Capture the cell that displays the provided text and extract its (x, y) central coordinate. 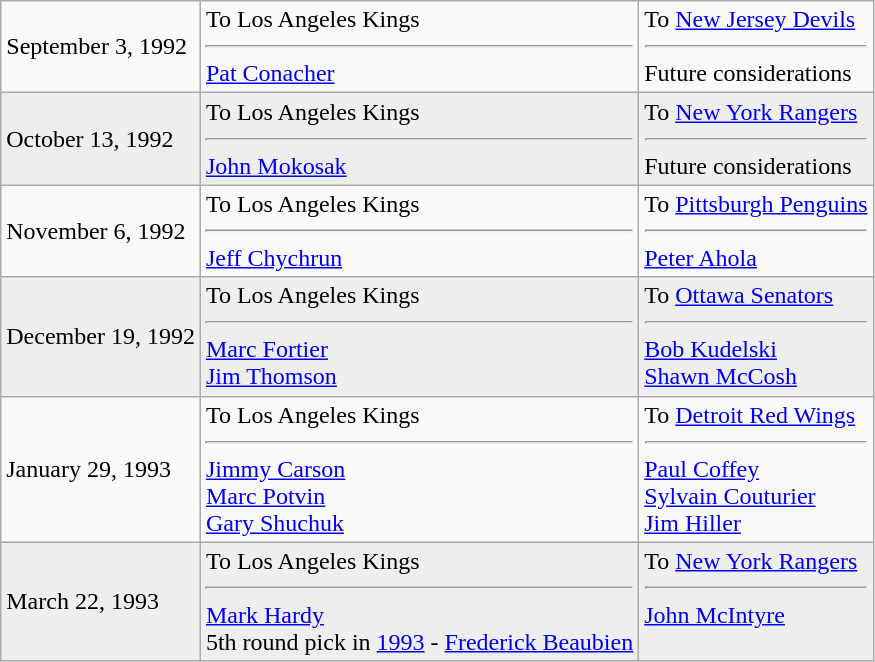
To New York RangersFuture considerations (756, 139)
January 29, 1993 (101, 469)
October 13, 1992 (101, 139)
November 6, 1992 (101, 231)
To Pittsburgh PenguinsPeter Ahola (756, 231)
September 3, 1992 (101, 47)
To Los Angeles KingsJeff Chychrun (419, 231)
To New York RangersJohn McIntyre (756, 602)
To Los Angeles KingsJimmy Carson Marc Potvin Gary Shuchuk (419, 469)
March 22, 1993 (101, 602)
To Los Angeles KingsMark Hardy 5th round pick in 1993 - Frederick Beaubien (419, 602)
To Detroit Red WingsPaul Coffey Sylvain Couturier Jim Hiller (756, 469)
December 19, 1992 (101, 336)
To Los Angeles KingsPat Conacher (419, 47)
To New Jersey DevilsFuture considerations (756, 47)
To Los Angeles KingsJohn Mokosak (419, 139)
To Ottawa SenatorsBob Kudelski Shawn McCosh (756, 336)
To Los Angeles KingsMarc Fortier Jim Thomson (419, 336)
